Capture the cell that displays the provided text and extract its (x, y) central coordinate. 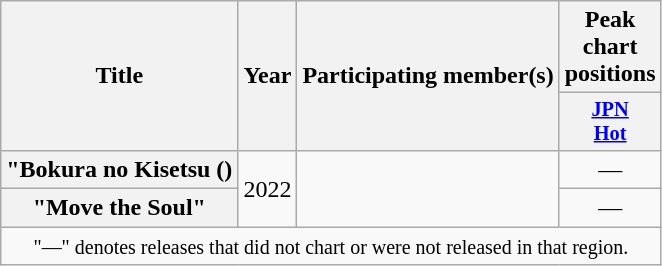
2022 (268, 188)
Title (120, 76)
"Bokura no Kisetsu () (120, 169)
Participating member(s) (428, 76)
"Move the Soul" (120, 208)
Year (268, 76)
"—" denotes releases that did not chart or were not released in that region. (331, 246)
Peak chart positions (610, 47)
JPNHot (610, 122)
